Locate the cell with the specified text and output its (X, Y) center coordinate. 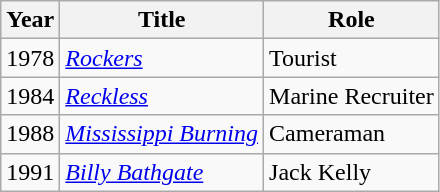
1991 (30, 172)
Cameraman (352, 134)
Role (352, 20)
Tourist (352, 58)
Mississippi Burning (162, 134)
1988 (30, 134)
Reckless (162, 96)
Marine Recruiter (352, 96)
Title (162, 20)
Year (30, 20)
Jack Kelly (352, 172)
1984 (30, 96)
Billy Bathgate (162, 172)
1978 (30, 58)
Rockers (162, 58)
